Identify which cell holds the provided text, then report its [X, Y] central coordinate. 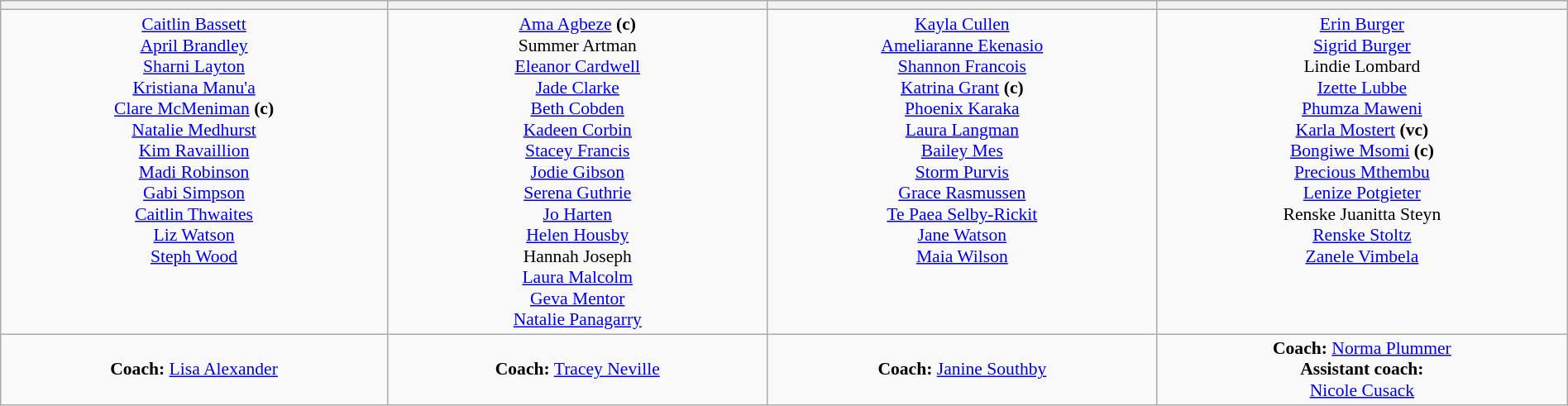
Coach: Norma PlummerAssistant coach: Nicole Cusack [1363, 370]
Coach: Lisa Alexander [194, 370]
Coach: Janine Southby [962, 370]
Coach: Tracey Neville [577, 370]
